Detect which cell encompasses the target text, then output its [X, Y] center coordinate. 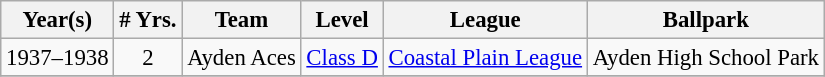
Ballpark [706, 20]
Coastal Plain League [485, 58]
2 [148, 58]
Class D [342, 58]
Team [242, 20]
1937–1938 [58, 58]
League [485, 20]
Year(s) [58, 20]
Level [342, 20]
Ayden Aces [242, 58]
Ayden High School Park [706, 58]
# Yrs. [148, 20]
